Extract the (x, y) coordinate from the center of the cell holding the provided text.  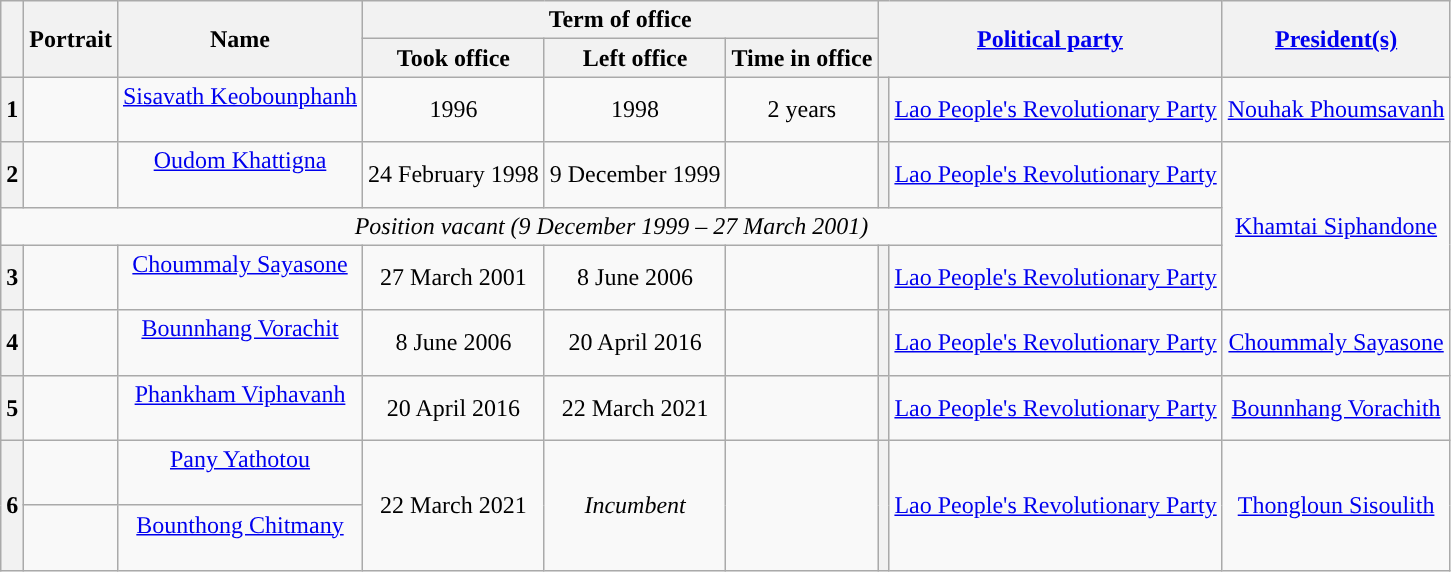
27 March 2001 (454, 278)
1998 (635, 110)
Name (240, 39)
5 (12, 408)
Bounthong Chitmany (240, 538)
6 (12, 505)
Phankham Viphavanh (240, 408)
Portrait (71, 39)
1 (12, 110)
Term of office (620, 20)
4 (12, 342)
24 February 1998 (454, 174)
Nouhak Phoumsavanh (1336, 110)
Khamtai Siphandone (1336, 226)
3 (12, 278)
Left office (635, 58)
Bounnhang Vorachit (240, 342)
Time in office (802, 58)
Bounnhang Vorachith (1336, 408)
Sisavath Keobounphanh (240, 110)
Oudom Khattigna (240, 174)
2 years (802, 110)
Position vacant (9 December 1999 – 27 March 2001) (612, 226)
9 December 1999 (635, 174)
President(s) (1336, 39)
Took office (454, 58)
1996 (454, 110)
Thongloun Sisoulith (1336, 505)
Pany Yathotou (240, 472)
2 (12, 174)
Political party (1050, 39)
Incumbent (635, 505)
